Identify which cell holds the provided text, then report its [x, y] central coordinate. 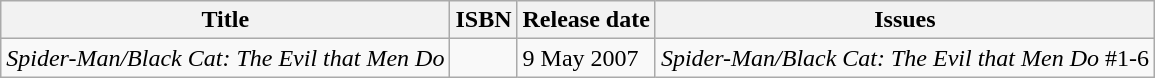
Title [226, 20]
Spider-Man/Black Cat: The Evil that Men Do #1-6 [904, 58]
9 May 2007 [586, 58]
Release date [586, 20]
Issues [904, 20]
Spider-Man/Black Cat: The Evil that Men Do [226, 58]
ISBN [484, 20]
